Output the (X, Y) coordinate of the center of the cell containing the given text.  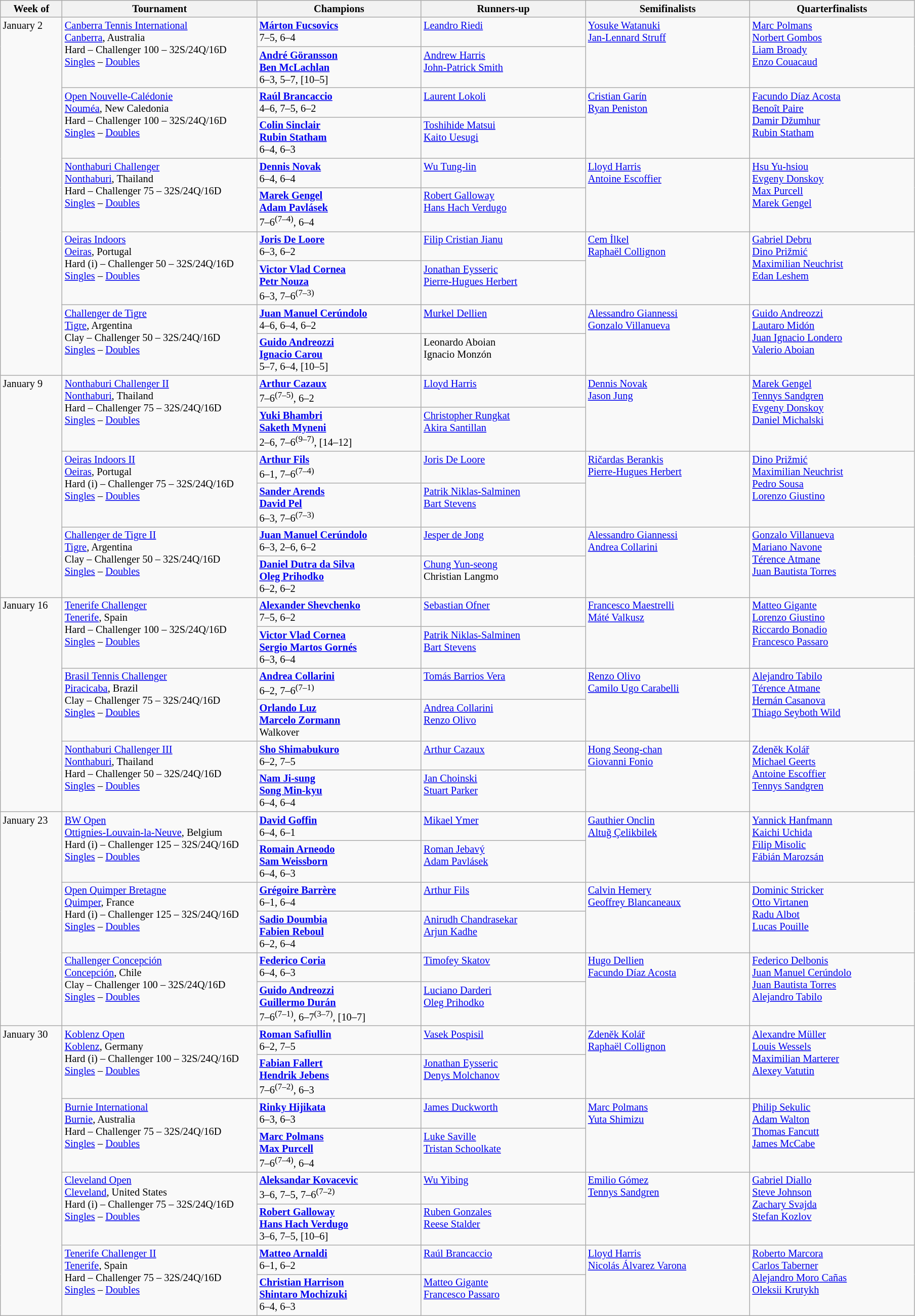
Andrew Harris John-Patrick Smith (503, 67)
Lloyd Harris Nicolás Álvarez Varona (668, 1280)
Joris De Loore6–3, 6–2 (339, 246)
Federico Coria6–4, 6–3 (339, 967)
Luke Saville Tristan Schoolkate (503, 1150)
Juan Manuel Cerúndolo4–6, 6–4, 6–2 (339, 319)
Marek Gengel Adam Pavlásek7–6(7–4), 6–4 (339, 209)
Renzo Olivo Camilo Ugo Carabelli (668, 704)
Gauthier Onclin Altuğ Çelikbilek (668, 847)
Romain Arneodo Sam Weissborn6–4, 6–3 (339, 861)
Emilio Gómez Tennys Sandgren (668, 1208)
Matteo Gigante Francesco Passaro (503, 1295)
Yannick Hanfmann Kaichi Uchida Filip Misolic Fábián Marozsán (832, 847)
January 16 (31, 704)
Zdeněk Kolář Michael Geerts Antoine Escoffier Tennys Sandgren (832, 776)
Wu Tung-lin (503, 173)
Márton Fucsovics7–5, 6–4 (339, 32)
Juan Manuel Cerúndolo6–3, 2–6, 6–2 (339, 541)
Daniel Dutra da Silva Oleg Prihodko6–2, 6–2 (339, 577)
Tenerife ChallengerTenerife, Spain Hard – Challenger 100 – 32S/24Q/16DSingles – Doubles (160, 632)
Nonthaburi Challenger IINonthaburi, Thailand Hard – Challenger 75 – 32S/24Q/16DSingles – Doubles (160, 413)
Grégoire Barrère6–1, 6–4 (339, 897)
Matteo Arnaldi6–1, 6–2 (339, 1260)
Andrea Collarini6–2, 7–6(7–1) (339, 684)
Arthur Fils (503, 897)
Philip Sekulic Adam Walton Thomas Fancutt James McCabe (832, 1135)
Gabriel Debru Dino Prižmić Maximilian Neuchrist Edan Leshem (832, 268)
Leandro Riedi (503, 32)
Luciano Darderi Oleg Prihodko (503, 1004)
Roman Safiullin6–2, 7–5 (339, 1040)
Aleksandar Kovacevic3–6, 7–5, 7–6(7–2) (339, 1188)
Tomás Barrios Vera (503, 684)
Dennis Novak Jason Jung (668, 413)
Zdeněk Kolář Raphaël Collignon (668, 1063)
Sho Shimabukuro6–2, 7–5 (339, 755)
Alessandro Giannessi Gonzalo Villanueva (668, 340)
Challenger ConcepciónConcepción, Chile Clay – Challenger 100 – 32S/24Q/16DSingles – Doubles (160, 989)
Robert Galloway Hans Hach Verdugo3–6, 7–5, [10–6] (339, 1224)
Ričardas Berankis Pierre-Hugues Herbert (668, 489)
Francesco Maestrelli Máté Valkusz (668, 632)
Colin Sinclair Rubin Statham6–4, 6–3 (339, 138)
Laurent Lokoli (503, 102)
Murkel Dellien (503, 319)
Champions (339, 9)
Wu Yibing (503, 1188)
Arthur Cazaux7–6(7–5), 6–2 (339, 391)
January 23 (31, 919)
BW OpenOttignies-Louvain-la-Neuve, Belgium Hard (i) – Challenger 125 – 32S/24Q/16DSingles – Doubles (160, 847)
Yuki Bhambri Saketh Myneni2–6, 7–6(9–7), [14–12] (339, 429)
Toshihide Matsui Kaito Uesugi (503, 138)
Jonathan Eysseric Pierre-Hugues Herbert (503, 282)
Dino Prižmić Maximilian Neuchrist Pedro Sousa Lorenzo Giustino (832, 489)
Runners-up (503, 9)
January 30 (31, 1171)
Jesper de Jong (503, 541)
Jan Choinski Stuart Parker (503, 791)
Alessandro Giannessi Andrea Collarini (668, 562)
Raúl Brancaccio (503, 1260)
Challenger de Tigre IITigre, Argentina Clay – Challenger 50 – 32S/24Q/16DSingles – Doubles (160, 562)
Chung Yun-seong Christian Langmo (503, 577)
Gabriel Diallo Steve Johnson Zachary Svajda Stefan Kozlov (832, 1208)
Arthur Fils6–1, 7–6(7–4) (339, 466)
Nonthaburi Challenger IIINonthaburi, Thailand Hard – Challenger 50 – 32S/24Q/16DSingles – Doubles (160, 776)
Raúl Brancaccio4–6, 7–5, 6–2 (339, 102)
Christopher Rungkat Akira Santillan (503, 429)
Robert Galloway Hans Hach Verdugo (503, 209)
Leonardo Aboian Ignacio Monzón (503, 355)
Hong Seong-chan Giovanni Fonio (668, 776)
Hsu Yu-hsiou Evgeny Donskoy Max Purcell Marek Gengel (832, 195)
Week of (31, 9)
Andrea Collarini Renzo Olivo (503, 720)
Marc Polmans Norbert Gombos Liam Broady Enzo Couacaud (832, 53)
Victor Vlad Cornea Sergio Martos Gornés6–3, 6–4 (339, 647)
André Göransson Ben McLachlan6–3, 5–7, [10–5] (339, 67)
Dennis Novak6–4, 6–4 (339, 173)
Tenerife Challenger IITenerife, Spain Hard – Challenger 75 – 32S/24Q/16DSingles – Doubles (160, 1280)
Guido Andreozzi Ignacio Carou5–7, 6–4, [10–5] (339, 355)
Matteo Gigante Lorenzo Giustino Riccardo Bonadio Francesco Passaro (832, 632)
Guido Andreozzi Lautaro Midón Juan Ignacio Londero Valerio Aboian (832, 340)
Dominic Stricker Otto Virtanen Radu Albot Lucas Pouille (832, 917)
Marc Polmans Max Purcell7–6(7–4), 6–4 (339, 1150)
Victor Vlad Cornea Petr Nouza6–3, 7–6(7–3) (339, 282)
Sebastian Ofner (503, 612)
Arthur Cazaux (503, 755)
Lloyd Harris (503, 391)
Ruben Gonzales Reese Stalder (503, 1224)
Tournament (160, 9)
Facundo Díaz Acosta Benoît Paire Damir Džumhur Rubin Statham (832, 122)
Mikael Ymer (503, 826)
Timofey Skatov (503, 967)
Cem İlkel Raphaël Collignon (668, 268)
James Duckworth (503, 1113)
Alexander Shevchenko7–5, 6–2 (339, 612)
Calvin Hemery Geoffrey Blancaneaux (668, 917)
Christian Harrison Shintaro Mochizuki6–4, 6–3 (339, 1295)
Hugo Dellien Facundo Díaz Acosta (668, 989)
Open Quimper BretagneQuimper, France Hard (i) – Challenger 125 – 32S/24Q/16DSingles – Doubles (160, 917)
David Goffin6–4, 6–1 (339, 826)
Orlando Luz Marcelo ZormannWalkover (339, 720)
Oeiras Indoors IIOeiras, Portugal Hard (i) – Challenger 75 – 32S/24Q/16DSingles – Doubles (160, 489)
Challenger de TigreTigre, Argentina Clay – Challenger 50 – 32S/24Q/16DSingles – Doubles (160, 340)
Koblenz OpenKoblenz, Germany Hard (i) – Challenger 100 – 32S/24Q/16DSingles – Doubles (160, 1063)
January 9 (31, 486)
Gonzalo Villanueva Mariano Navone Térence Atmane Juan Bautista Torres (832, 562)
Oeiras IndoorsOeiras, Portugal Hard (i) – Challenger 50 – 32S/24Q/16DSingles – Doubles (160, 268)
Rinky Hijikata6–3, 6–3 (339, 1113)
Burnie InternationalBurnie, Australia Hard – Challenger 75 – 32S/24Q/16DSingles – Doubles (160, 1135)
Alexandre Müller Louis Wessels Maximilian Marterer Alexey Vatutin (832, 1063)
Jonathan Eysseric Denys Molchanov (503, 1077)
Sadio Doumbia Fabien Reboul6–2, 6–4 (339, 931)
Semifinalists (668, 9)
Nonthaburi ChallengerNonthaburi, Thailand Hard – Challenger 75 – 32S/24Q/16DSingles – Doubles (160, 195)
Canberra Tennis InternationalCanberra, Australia Hard – Challenger 100 – 32S/24Q/16DSingles – Doubles (160, 53)
Fabian Fallert Hendrik Jebens7–6(7–2), 6–3 (339, 1077)
Cristian Garín Ryan Peniston (668, 122)
Quarterfinalists (832, 9)
Vasek Pospisil (503, 1040)
Marc Polmans Yuta Shimizu (668, 1135)
Brasil Tennis ChallengerPiracicaba, Brazil Clay – Challenger 75 – 32S/24Q/16DSingles – Doubles (160, 704)
Federico Delbonis Juan Manuel Cerúndolo Juan Bautista Torres Alejandro Tabilo (832, 989)
Sander Arends David Pel6–3, 7–6(7–3) (339, 505)
Lloyd Harris Antoine Escoffier (668, 195)
Yosuke Watanuki Jan-Lennard Struff (668, 53)
Filip Cristian Jianu (503, 246)
Nam Ji-sung Song Min-kyu6–4, 6–4 (339, 791)
Marek Gengel Tennys Sandgren Evgeny Donskoy Daniel Michalski (832, 413)
Cleveland OpenCleveland, United States Hard (i) – Challenger 75 – 32S/24Q/16DSingles – Doubles (160, 1208)
Anirudh Chandrasekar Arjun Kadhe (503, 931)
Roman Jebavý Adam Pavlásek (503, 861)
Roberto Marcora Carlos Taberner Alejandro Moro Cañas Oleksii Krutykh (832, 1280)
January 2 (31, 196)
Alejandro Tabilo Térence Atmane Hernán Casanova Thiago Seyboth Wild (832, 704)
Open Nouvelle-CalédonieNouméa, New Caledonia Hard – Challenger 100 – 32S/24Q/16DSingles – Doubles (160, 122)
Joris De Loore (503, 466)
Guido Andreozzi Guillermo Durán7–6(7–1), 6–7(3–7), [10–7] (339, 1004)
